Identify which cell holds the provided text, then report its [X, Y] central coordinate. 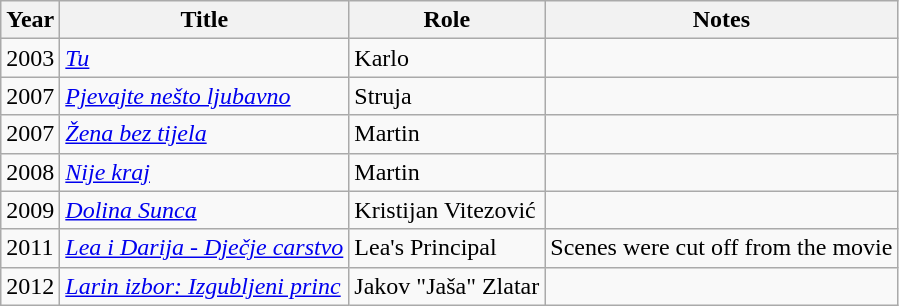
Pjevajte nešto ljubavno [204, 96]
Kristijan Vitezović [447, 210]
2008 [30, 172]
2003 [30, 58]
Notes [722, 20]
Tu [204, 58]
Scenes were cut off from the movie [722, 248]
Lea's Principal [447, 248]
Lea i Darija - Dječje carstvo [204, 248]
2009 [30, 210]
Nije kraj [204, 172]
Žena bez tijela [204, 134]
Title [204, 20]
Year [30, 20]
Larin izbor: Izgubljeni princ [204, 286]
2012 [30, 286]
Jakov "Jaša" Zlatar [447, 286]
Karlo [447, 58]
2011 [30, 248]
Role [447, 20]
Dolina Sunca [204, 210]
Struja [447, 96]
